Return (x, y) of the center of cell containing provided text 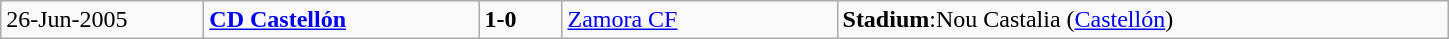
Zamora CF (700, 20)
Stadium:Nou Castalia (Castellón) (1142, 20)
1-0 (520, 20)
26-Jun-2005 (102, 20)
CD Castellón (342, 20)
